Scan for the cell matching the given text and deliver its (X, Y) coordinate at center. 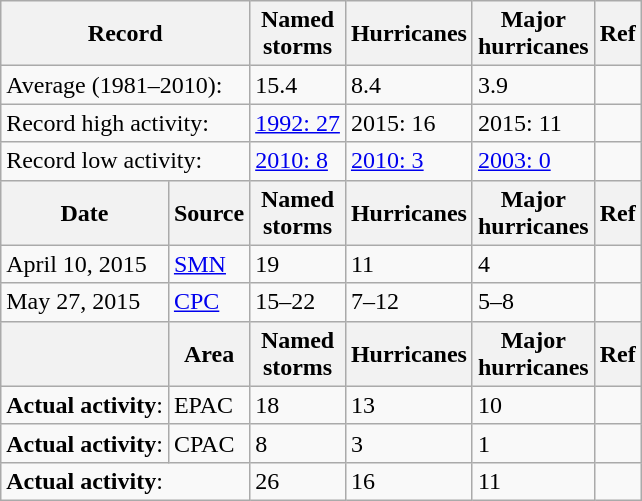
2015: 16 (408, 123)
16 (408, 481)
Average (1981–2010): (126, 85)
4 (533, 264)
Record (126, 34)
EPAC (208, 405)
8 (298, 443)
Area (208, 354)
13 (408, 405)
Source (208, 212)
2003: 0 (533, 161)
7–12 (408, 302)
3.9 (533, 85)
2010: 8 (298, 161)
SMN (208, 264)
5–8 (533, 302)
15–22 (298, 302)
1 (533, 443)
2010: 3 (408, 161)
2015: 11 (533, 123)
CPC (208, 302)
May 27, 2015 (85, 302)
26 (298, 481)
15.4 (298, 85)
CPAC (208, 443)
3 (408, 443)
8.4 (408, 85)
1992: 27 (298, 123)
Record low activity: (126, 161)
Date (85, 212)
19 (298, 264)
April 10, 2015 (85, 264)
18 (298, 405)
Record high activity: (126, 123)
10 (533, 405)
